Locate the cell with the specified text and output its [x, y] center coordinate. 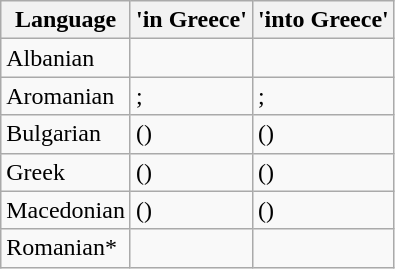
Language [66, 20]
Romanian* [66, 248]
Aromanian [66, 96]
Albanian [66, 58]
Macedonian [66, 210]
'into Greece' [323, 20]
Bulgarian [66, 134]
Greek [66, 172]
'in Greece' [191, 20]
